Identify which cell holds the provided text, then report its (x, y) central coordinate. 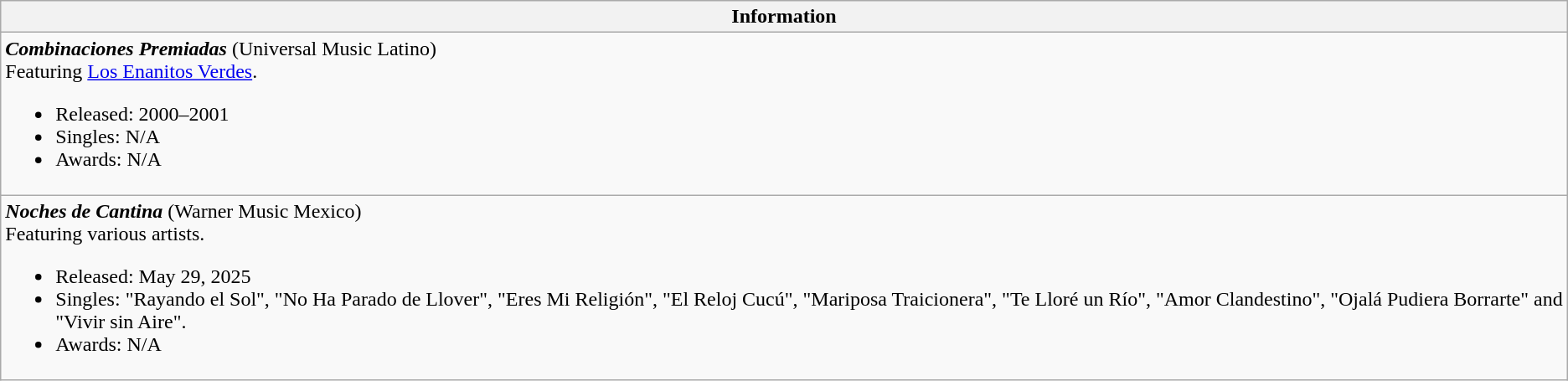
Combinaciones Premiadas (Universal Music Latino)Featuring Los Enanitos Verdes.Released: 2000–2001Singles: N/AAwards: N/A (784, 114)
Information (784, 17)
